Determine the [X, Y] coordinate at the center of the cell enclosing the given text.  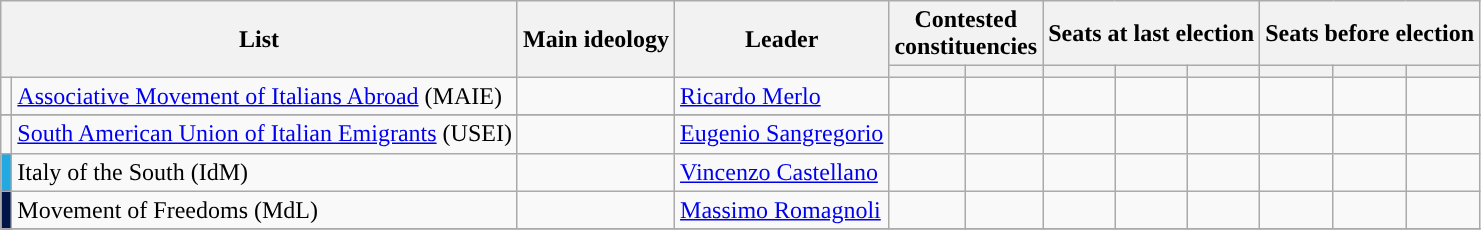
Seats before election [1370, 34]
Contested constituencies [966, 34]
Eugenio Sangregorio [782, 134]
Seats at last election [1152, 34]
Movement of Freedoms (MdL) [265, 210]
Main ideology [596, 39]
List [260, 39]
Leader [782, 39]
Associative Movement of Italians Abroad (MAIE) [265, 96]
Italy of the South (IdM) [265, 172]
South American Union of Italian Emigrants (USEI) [265, 134]
Vincenzo Castellano [782, 172]
Ricardo Merlo [782, 96]
Massimo Romagnoli [782, 210]
